For the text-containing cell, return its midpoint in (X, Y) coordinate format. 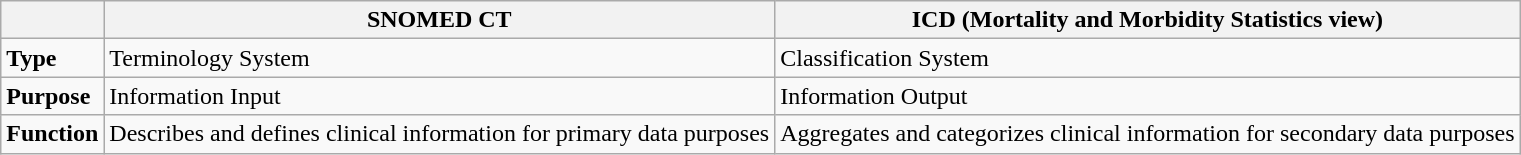
Describes and defines clinical information for primary data purposes (440, 134)
Classification System (1148, 58)
Function (52, 134)
ICD (Mortality and Morbidity Statistics view) (1148, 20)
Information Input (440, 96)
Terminology System (440, 58)
Aggregates and categorizes clinical information for secondary data purposes (1148, 134)
Purpose (52, 96)
SNOMED CT (440, 20)
Information Output (1148, 96)
Type (52, 58)
